Pinpoint the cell where the given text exists, returning its [x, y] midpoint coordinate. 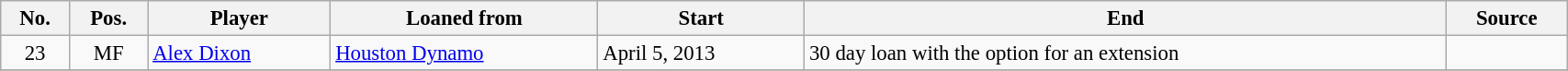
MF [108, 53]
April 5, 2013 [702, 53]
Loaned from [465, 18]
No. [35, 18]
30 day loan with the option for an extension [1126, 53]
Player [239, 18]
23 [35, 53]
Alex Dixon [239, 53]
Source [1506, 18]
Start [702, 18]
Pos. [108, 18]
Houston Dynamo [465, 53]
End [1126, 18]
